Pinpoint the cell where the given text exists, returning its (x, y) midpoint coordinate. 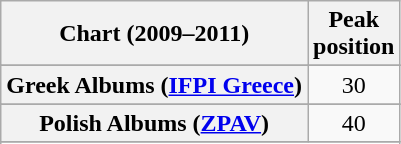
Polish Albums (ZPAV) (154, 123)
Peakposition (354, 34)
Greek Albums (IFPI Greece) (154, 85)
40 (354, 123)
30 (354, 85)
Chart (2009–2011) (154, 34)
